Find where the given text appears and provide that cell's center as (x, y) coordinate. 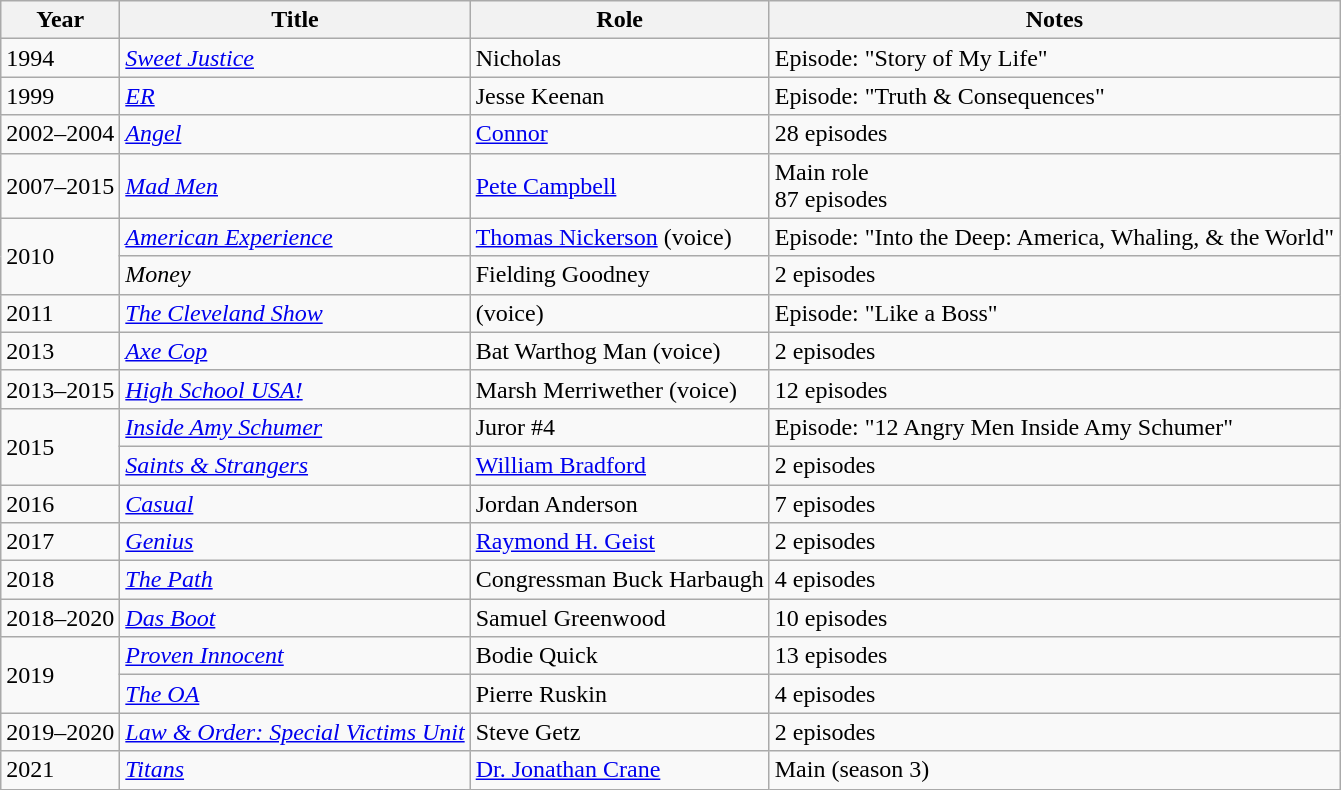
Episode: "12 Angry Men Inside Amy Schumer" (1054, 427)
2018–2020 (60, 618)
Thomas Nickerson (voice) (620, 237)
Mad Men (295, 186)
Episode: "Into the Deep: America, Whaling, & the World" (1054, 237)
Money (295, 275)
10 episodes (1054, 618)
Notes (1054, 20)
2002–2004 (60, 134)
Proven Innocent (295, 656)
Fielding Goodney (620, 275)
2019 (60, 675)
Raymond H. Geist (620, 542)
Pete Campbell (620, 186)
Jesse Keenan (620, 96)
Congressman Buck Harbaugh (620, 580)
Sweet Justice (295, 58)
Year (60, 20)
Bodie Quick (620, 656)
Das Boot (295, 618)
Pierre Ruskin (620, 694)
Inside Amy Schumer (295, 427)
Jordan Anderson (620, 503)
William Bradford (620, 465)
The OA (295, 694)
Title (295, 20)
13 episodes (1054, 656)
Dr. Jonathan Crane (620, 770)
Main (season 3) (1054, 770)
(voice) (620, 313)
Episode: "Story of My Life" (1054, 58)
2021 (60, 770)
Samuel Greenwood (620, 618)
Nicholas (620, 58)
1999 (60, 96)
American Experience (295, 237)
Law & Order: Special Victims Unit (295, 732)
2017 (60, 542)
2013–2015 (60, 389)
2011 (60, 313)
Connor (620, 134)
Main role87 episodes (1054, 186)
The Cleveland Show (295, 313)
Titans (295, 770)
Marsh Merriwether (voice) (620, 389)
Casual (295, 503)
Juror #4 (620, 427)
Axe Cop (295, 351)
Angel (295, 134)
Episode: "Truth & Consequences" (1054, 96)
2015 (60, 446)
2018 (60, 580)
7 episodes (1054, 503)
The Path (295, 580)
1994 (60, 58)
ER (295, 96)
2010 (60, 256)
Steve Getz (620, 732)
2013 (60, 351)
2016 (60, 503)
High School USA! (295, 389)
Role (620, 20)
Bat Warthog Man (voice) (620, 351)
Genius (295, 542)
2019–2020 (60, 732)
2007–2015 (60, 186)
Saints & Strangers (295, 465)
Episode: "Like a Boss" (1054, 313)
12 episodes (1054, 389)
28 episodes (1054, 134)
